Return (x, y) of the center of cell containing provided text 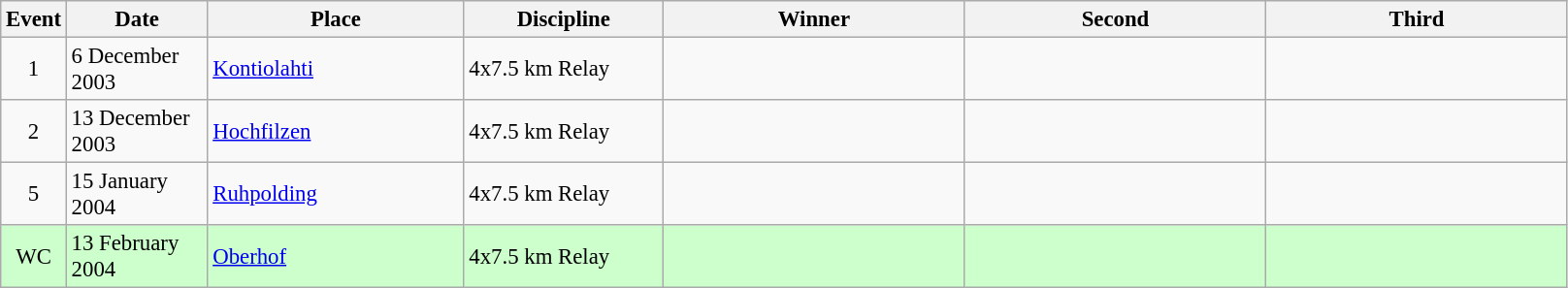
Ruhpolding (336, 194)
13 December 2003 (137, 132)
Kontiolahti (336, 70)
Discipline (564, 19)
2 (34, 132)
Winner (815, 19)
5 (34, 194)
Oberhof (336, 256)
Second (1116, 19)
Hochfilzen (336, 132)
6 December 2003 (137, 70)
Date (137, 19)
Event (34, 19)
Place (336, 19)
WC (34, 256)
15 January 2004 (137, 194)
1 (34, 70)
13 February 2004 (137, 256)
Third (1417, 19)
